Return [x, y] of the center of cell containing provided text 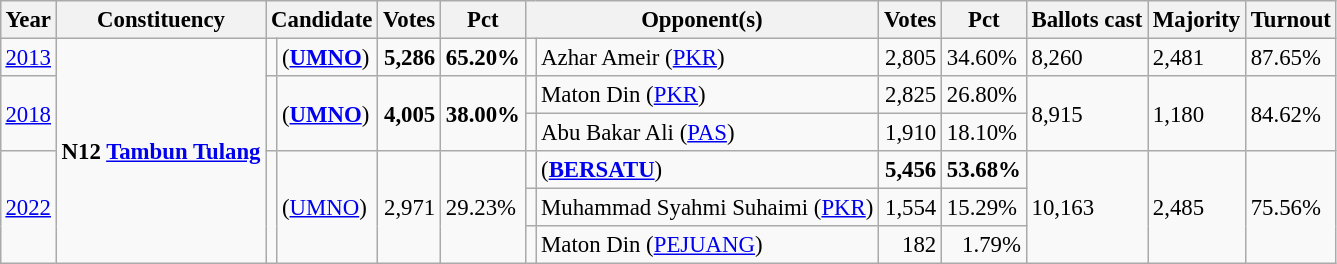
Ballots cast [1086, 20]
(BERSATU) [708, 170]
Candidate [322, 20]
2,481 [1197, 57]
Majority [1197, 20]
182 [910, 245]
75.56% [1290, 208]
65.20% [484, 57]
Opponent(s) [702, 20]
4,005 [410, 114]
10,163 [1086, 208]
29.23% [484, 208]
2,971 [410, 208]
87.65% [1290, 57]
34.60% [984, 57]
Abu Bakar Ali (PAS) [708, 133]
Year [28, 20]
2022 [28, 208]
2,485 [1197, 208]
5,456 [910, 170]
Turnout [1290, 20]
Azhar Ameir (PKR) [708, 57]
Muhammad Syahmi Suhaimi (PKR) [708, 208]
2013 [28, 57]
1,910 [910, 133]
Constituency [160, 20]
15.29% [984, 208]
1,180 [1197, 114]
2,805 [910, 57]
N12 Tambun Tulang [160, 151]
8,915 [1086, 114]
Maton Din (PKR) [708, 95]
2018 [28, 114]
38.00% [484, 114]
84.62% [1290, 114]
5,286 [410, 57]
8,260 [1086, 57]
2,825 [910, 95]
Maton Din (PEJUANG) [708, 245]
18.10% [984, 133]
53.68% [984, 170]
1,554 [910, 208]
1.79% [984, 245]
26.80% [984, 95]
